Provide the (X, Y) coordinate of the cell's center where the given text is located.  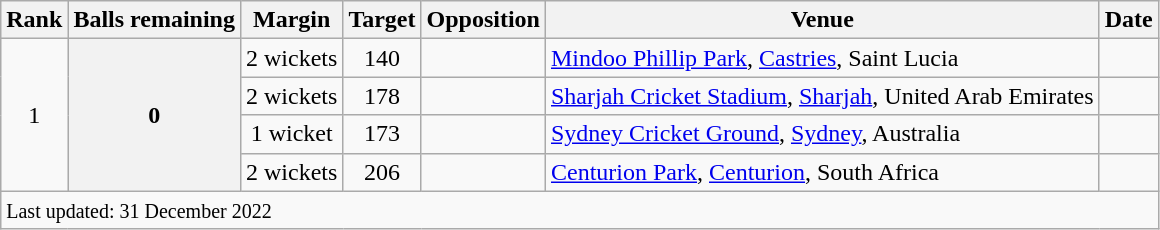
Last updated: 31 December 2022 (580, 210)
178 (382, 96)
Target (382, 20)
Rank (34, 20)
Sharjah Cricket Stadium, Sharjah, United Arab Emirates (822, 96)
1 wicket (291, 134)
Date (1128, 20)
206 (382, 172)
Mindoo Phillip Park, Castries, Saint Lucia (822, 58)
Opposition (483, 20)
Balls remaining (154, 20)
1 (34, 115)
Centurion Park, Centurion, South Africa (822, 172)
173 (382, 134)
140 (382, 58)
Venue (822, 20)
Sydney Cricket Ground, Sydney, Australia (822, 134)
Margin (291, 20)
0 (154, 115)
